Locate the cell with the specified text and output its [X, Y] center coordinate. 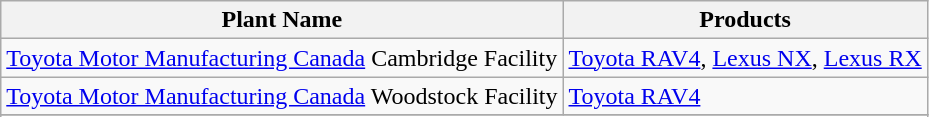
Toyota Motor Manufacturing Canada Woodstock Facility [282, 96]
Products [745, 20]
Toyota RAV4 [745, 96]
Toyota RAV4, Lexus NX, Lexus RX [745, 58]
Plant Name [282, 20]
Toyota Motor Manufacturing Canada Cambridge Facility [282, 58]
